Provide the [X, Y] coordinate of the cell's center where the given text is located.  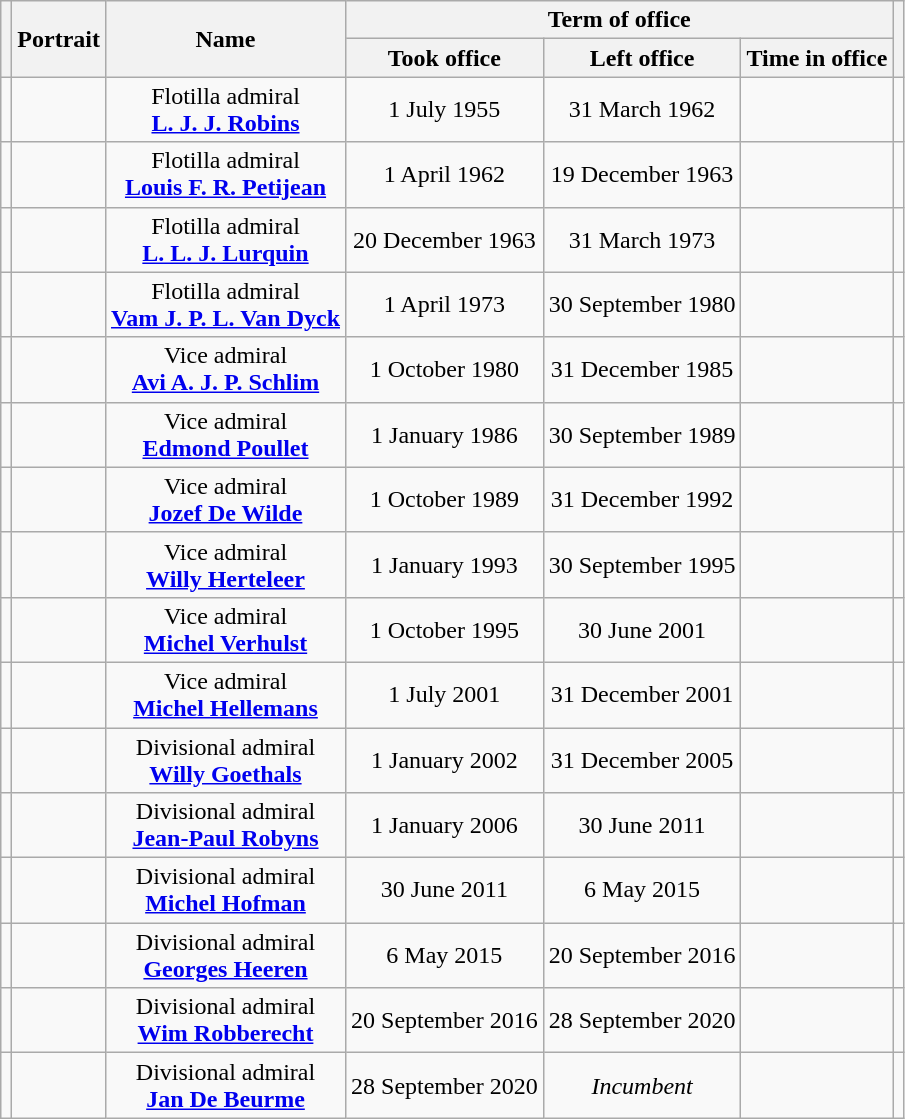
Vice admiralAvi A. J. P. Schlim [225, 370]
20 December 1963 [445, 240]
Incumbent [642, 1086]
31 December 2001 [642, 694]
Vice admiralWilly Herteleer [225, 564]
Left office [642, 58]
Vice admiralMichel Hellemans [225, 694]
Divisional admiralWim Robberecht [225, 1020]
Divisional admiralGeorges Heeren [225, 956]
1 July 2001 [445, 694]
1 October 1980 [445, 370]
1 January 2006 [445, 826]
1 January 1993 [445, 564]
Flotilla admiralVam J. P. L. Van Dyck [225, 304]
Term of office [620, 20]
Divisional admiralJan De Beurme [225, 1086]
1 October 1989 [445, 500]
1 April 1962 [445, 174]
30 June 2001 [642, 630]
Flotilla admiralL. J. J. Robins [225, 110]
Divisional admiralMichel Hofman [225, 890]
1 October 1995 [445, 630]
Vice admiralMichel Verhulst [225, 630]
31 March 1962 [642, 110]
30 September 1980 [642, 304]
19 December 1963 [642, 174]
Name [225, 39]
Divisional admiralJean-Paul Robyns [225, 826]
Vice admiralJozef De Wilde [225, 500]
31 December 1985 [642, 370]
Flotilla admiralL. L. J. Lurquin [225, 240]
Flotilla admiralLouis F. R. Petijean [225, 174]
1 January 1986 [445, 434]
Time in office [817, 58]
Took office [445, 58]
1 January 2002 [445, 760]
1 April 1973 [445, 304]
30 September 1995 [642, 564]
31 December 1992 [642, 500]
Portrait [59, 39]
Vice admiralEdmond Poullet [225, 434]
31 December 2005 [642, 760]
30 September 1989 [642, 434]
Divisional admiralWilly Goethals [225, 760]
31 March 1973 [642, 240]
1 July 1955 [445, 110]
